Pinpoint the cell where the given text exists, returning its (x, y) midpoint coordinate. 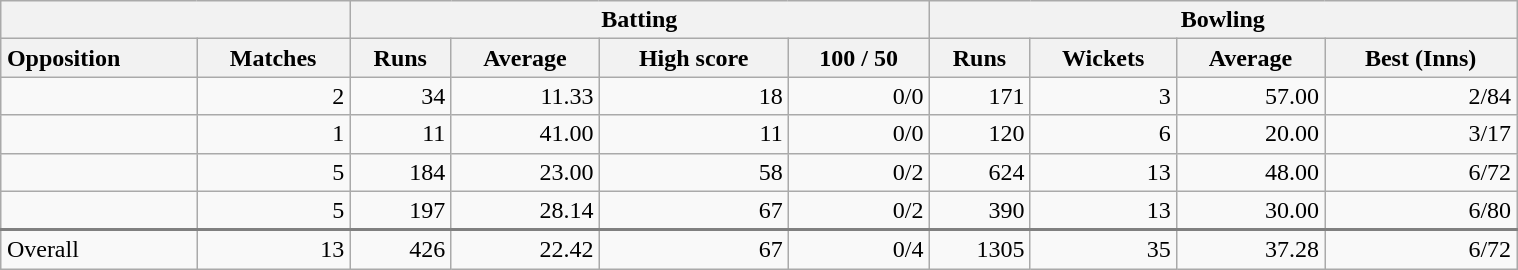
57.00 (1250, 96)
1 (274, 134)
3/17 (1421, 134)
0/4 (858, 250)
34 (400, 96)
22.42 (525, 250)
20.00 (1250, 134)
6 (1103, 134)
184 (400, 172)
120 (980, 134)
426 (400, 250)
390 (980, 210)
6/80 (1421, 210)
28.14 (525, 210)
Wickets (1103, 58)
Bowling (1223, 20)
3 (1103, 96)
2 (274, 96)
35 (1103, 250)
37.28 (1250, 250)
48.00 (1250, 172)
11.33 (525, 96)
Batting (640, 20)
23.00 (525, 172)
58 (694, 172)
1305 (980, 250)
Overall (98, 250)
18 (694, 96)
41.00 (525, 134)
Best (Inns) (1421, 58)
High score (694, 58)
100 / 50 (858, 58)
Matches (274, 58)
30.00 (1250, 210)
197 (400, 210)
Opposition (98, 58)
624 (980, 172)
2/84 (1421, 96)
171 (980, 96)
